From the cell containing the given text, extract its center point as (X, Y) coordinate. 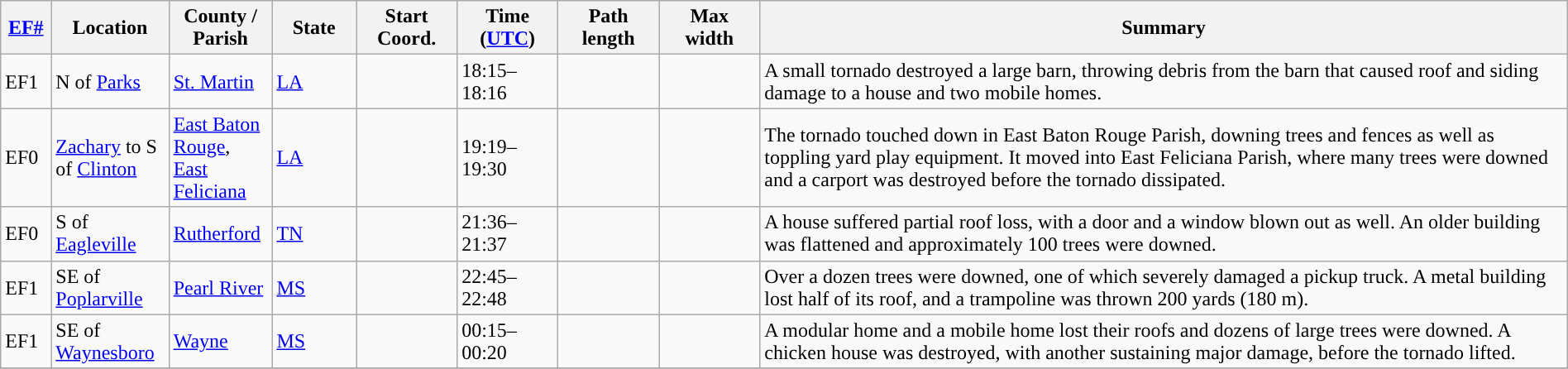
Pearl River (220, 288)
Zachary to S of Clinton (110, 157)
State (314, 28)
EF# (26, 28)
County / Parish (220, 28)
SE of Poplarville (110, 288)
Max width (710, 28)
S of Eagleville (110, 233)
19:19–19:30 (508, 157)
Start Coord. (407, 28)
Location (110, 28)
18:15–18:16 (508, 81)
TN (314, 233)
Summary (1164, 28)
Rutherford (220, 233)
A small tornado destroyed a large barn, throwing debris from the barn that caused roof and siding damage to a house and two mobile homes. (1164, 81)
Path length (609, 28)
22:45–22:48 (508, 288)
00:15–00:20 (508, 341)
East Baton Rouge, East Feliciana (220, 157)
Wayne (220, 341)
St. Martin (220, 81)
Time (UTC) (508, 28)
SE of Waynesboro (110, 341)
N of Parks (110, 81)
21:36–21:37 (508, 233)
